Determine the [X, Y] coordinate at the center of the cell enclosing the given text.  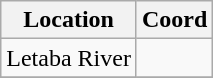
Location [69, 20]
Letaba River [69, 58]
Coord [174, 20]
